Return the [X, Y] coordinate for the center point of the cell that contains the specified text.  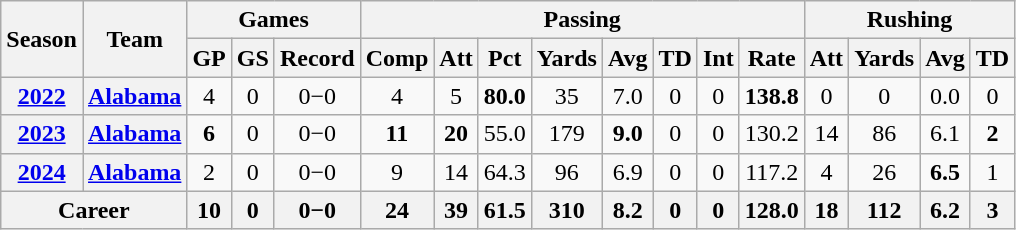
6 [209, 134]
Record [317, 58]
2022 [42, 96]
8.2 [628, 210]
55.0 [504, 134]
6.5 [946, 172]
112 [884, 210]
Rushing [910, 20]
GP [209, 58]
130.2 [772, 134]
61.5 [504, 210]
6.9 [628, 172]
GS [252, 58]
10 [209, 210]
86 [884, 134]
179 [566, 134]
39 [456, 210]
117.2 [772, 172]
310 [566, 210]
9.0 [628, 134]
96 [566, 172]
11 [397, 134]
Career [94, 210]
1 [992, 172]
20 [456, 134]
3 [992, 210]
5 [456, 96]
Int [718, 58]
Season [42, 39]
64.3 [504, 172]
7.0 [628, 96]
Team [134, 39]
9 [397, 172]
26 [884, 172]
Comp [397, 58]
Pct [504, 58]
Games [274, 20]
35 [566, 96]
0.0 [946, 96]
Passing [582, 20]
138.8 [772, 96]
128.0 [772, 210]
6.1 [946, 134]
18 [826, 210]
24 [397, 210]
Rate [772, 58]
2024 [42, 172]
2023 [42, 134]
6.2 [946, 210]
80.0 [504, 96]
